From the cell containing the given text, extract its center point as [x, y] coordinate. 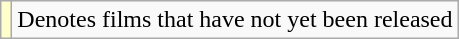
Denotes films that have not yet been released [235, 20]
